Capture the cell that displays the provided text and extract its [X, Y] central coordinate. 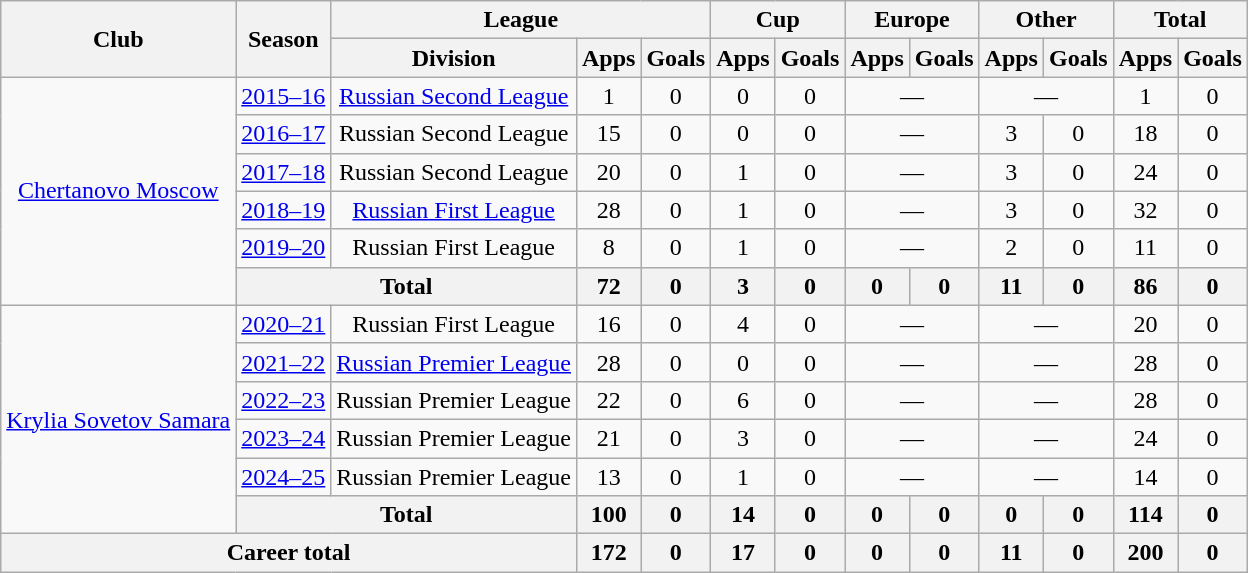
League [521, 20]
2016–17 [284, 134]
114 [1145, 515]
2024–25 [284, 477]
15 [608, 134]
200 [1145, 553]
2 [1011, 248]
2015–16 [284, 96]
100 [608, 515]
2020–21 [284, 324]
2019–20 [284, 248]
172 [608, 553]
2022–23 [284, 400]
86 [1145, 286]
Club [118, 39]
18 [1145, 134]
4 [743, 324]
Career total [289, 553]
Chertanovo Moscow [118, 191]
72 [608, 286]
2018–19 [284, 210]
Europe [912, 20]
Season [284, 39]
Other [1046, 20]
2017–18 [284, 172]
2021–22 [284, 362]
Cup [778, 20]
16 [608, 324]
21 [608, 438]
8 [608, 248]
Krylia Sovetov Samara [118, 419]
13 [608, 477]
Division [454, 58]
17 [743, 553]
2023–24 [284, 438]
6 [743, 400]
32 [1145, 210]
22 [608, 400]
